Pinpoint the cell where the given text exists, returning its (X, Y) midpoint coordinate. 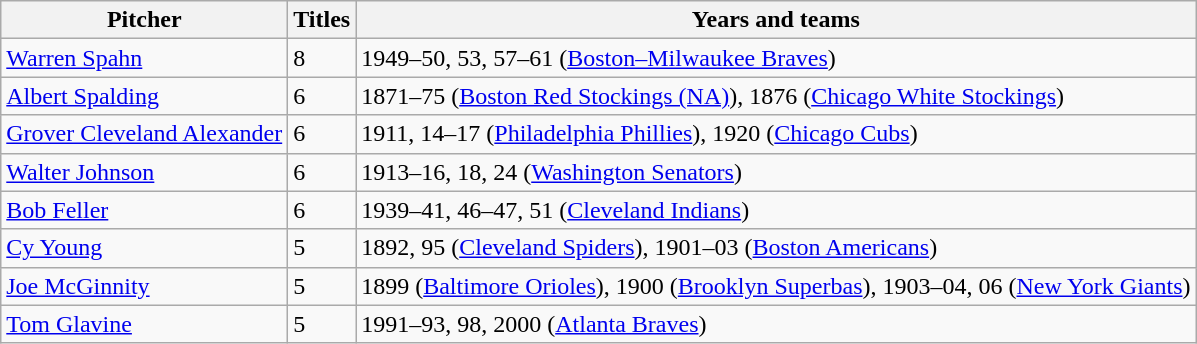
8 (322, 58)
Bob Feller (144, 210)
1892, 95 (Cleveland Spiders), 1901–03 (Boston Americans) (776, 248)
Cy Young (144, 248)
Warren Spahn (144, 58)
Pitcher (144, 20)
Joe McGinnity (144, 286)
Tom Glavine (144, 324)
Grover Cleveland Alexander (144, 134)
1991–93, 98, 2000 (Atlanta Braves) (776, 324)
1939–41, 46–47, 51 (Cleveland Indians) (776, 210)
Titles (322, 20)
1899 (Baltimore Orioles), 1900 (Brooklyn Superbas), 1903–04, 06 (New York Giants) (776, 286)
1871–75 (Boston Red Stockings (NA)), 1876 (Chicago White Stockings) (776, 96)
Albert Spalding (144, 96)
Years and teams (776, 20)
Walter Johnson (144, 172)
1913–16, 18, 24 (Washington Senators) (776, 172)
1949–50, 53, 57–61 (Boston–Milwaukee Braves) (776, 58)
1911, 14–17 (Philadelphia Phillies), 1920 (Chicago Cubs) (776, 134)
